Identify which cell holds the provided text, then report its [x, y] central coordinate. 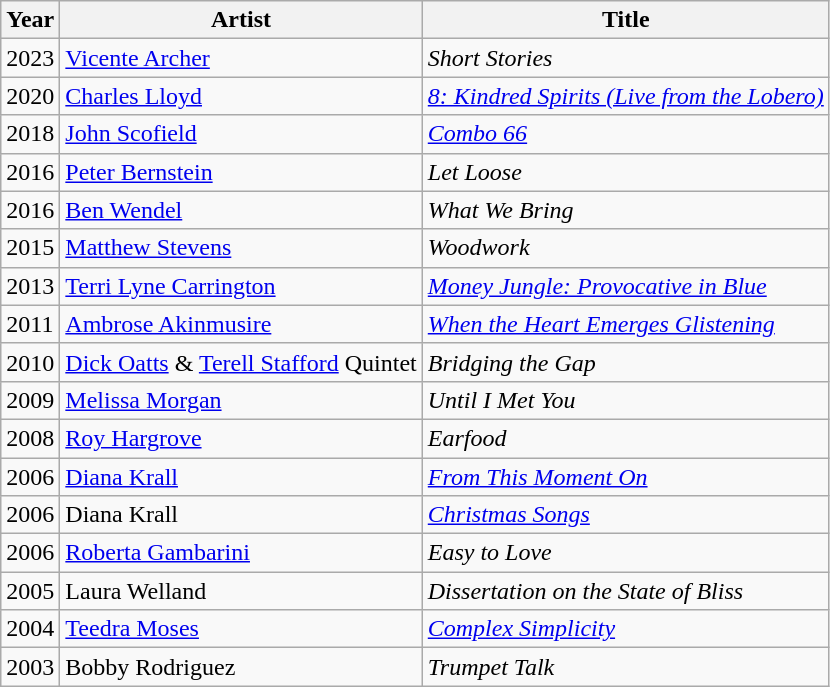
2023 [30, 58]
Roberta Gambarini [241, 553]
Easy to Love [626, 553]
Woodwork [626, 248]
2004 [30, 629]
Teedra Moses [241, 629]
Ben Wendel [241, 210]
Melissa Morgan [241, 400]
John Scofield [241, 134]
Vicente Archer [241, 58]
Let Loose [626, 172]
2008 [30, 438]
2013 [30, 286]
From This Moment On [626, 477]
Earfood [626, 438]
When the Heart Emerges Glistening [626, 324]
2009 [30, 400]
Artist [241, 20]
2005 [30, 591]
Peter Bernstein [241, 172]
Until I Met You [626, 400]
2003 [30, 667]
Roy Hargrove [241, 438]
Matthew Stevens [241, 248]
2015 [30, 248]
Christmas Songs [626, 515]
Combo 66 [626, 134]
Ambrose Akinmusire [241, 324]
2020 [30, 96]
2010 [30, 362]
Short Stories [626, 58]
8: Kindred Spirits (Live from the Lobero) [626, 96]
Charles Lloyd [241, 96]
Bridging the Gap [626, 362]
2011 [30, 324]
Complex Simplicity [626, 629]
2018 [30, 134]
Trumpet Talk [626, 667]
Dissertation on the State of Bliss [626, 591]
Year [30, 20]
Title [626, 20]
What We Bring [626, 210]
Laura Welland [241, 591]
Dick Oatts & Terell Stafford Quintet [241, 362]
Terri Lyne Carrington [241, 286]
Money Jungle: Provocative in Blue [626, 286]
Bobby Rodriguez [241, 667]
